Output the (x, y) coordinate of the center of the cell containing the given text.  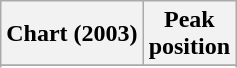
Peakposition (189, 34)
Chart (2003) (72, 34)
